Extract the (x, y) coordinate from the center of the cell holding the provided text.  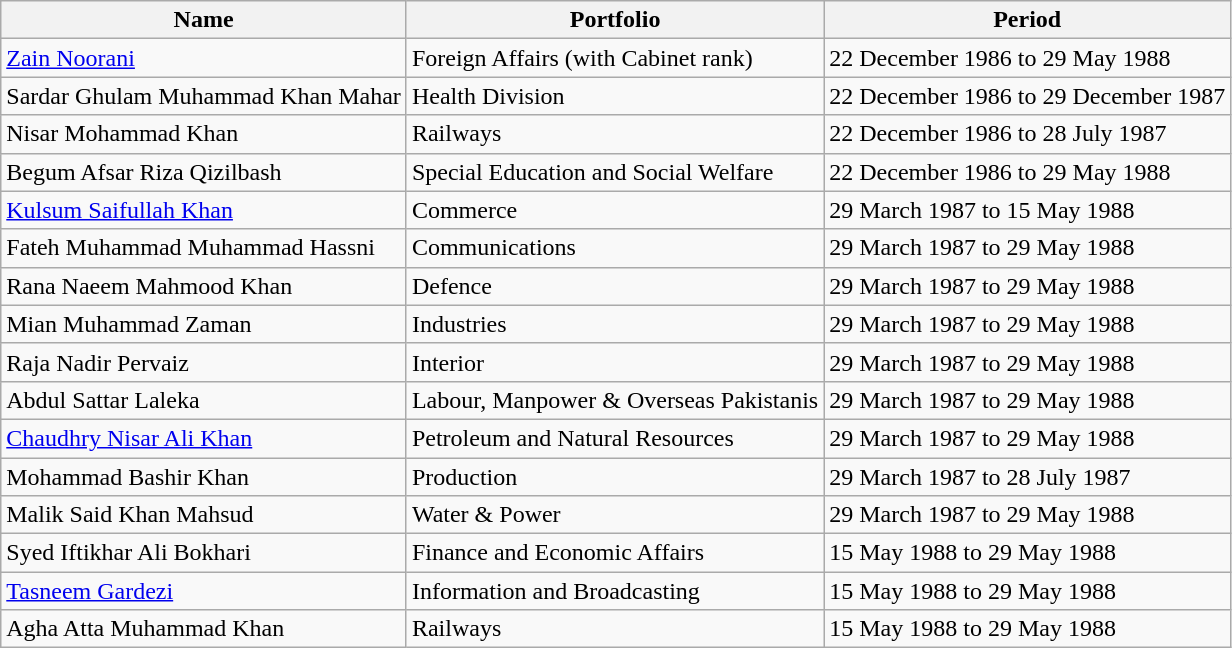
Information and Broadcasting (614, 591)
Name (204, 20)
Communications (614, 248)
Begum Afsar Riza Qizilbash (204, 172)
Foreign Affairs (with Cabinet rank) (614, 58)
Interior (614, 362)
Chaudhry Nisar Ali Khan (204, 438)
Defence (614, 286)
Water & Power (614, 515)
Malik Said Khan Mahsud (204, 515)
22 December 1986 to 29 December 1987 (1028, 96)
Finance and Economic Affairs (614, 553)
Commerce (614, 210)
Rana Naeem Mahmood Khan (204, 286)
Special Education and Social Welfare (614, 172)
29 March 1987 to 28 July 1987 (1028, 477)
Zain Noorani (204, 58)
Syed Iftikhar Ali Bokhari (204, 553)
Petroleum and Natural Resources (614, 438)
Industries (614, 324)
Sardar Ghulam Muhammad Khan Mahar (204, 96)
Health Division (614, 96)
Abdul Sattar Laleka (204, 400)
Period (1028, 20)
Fateh Muhammad Muhammad Hassni (204, 248)
Production (614, 477)
Labour, Manpower & Overseas Pakistanis (614, 400)
Mian Muhammad Zaman (204, 324)
Nisar Mohammad Khan (204, 134)
Tasneem Gardezi (204, 591)
Portfolio (614, 20)
22 December 1986 to 28 July 1987 (1028, 134)
29 March 1987 to 15 May 1988 (1028, 210)
Kulsum Saifullah Khan (204, 210)
Agha Atta Muhammad Khan (204, 629)
Mohammad Bashir Khan (204, 477)
Raja Nadir Pervaiz (204, 362)
